Return (X, Y) of the center of cell containing provided text 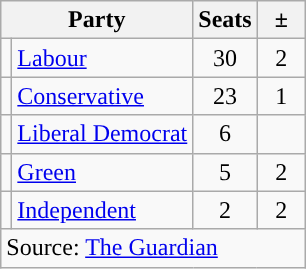
1 (281, 96)
Source: The Guardian (154, 248)
6 (225, 134)
5 (225, 172)
Labour (102, 58)
Seats (225, 20)
Conservative (102, 96)
Green (102, 172)
Party (97, 20)
Independent (102, 210)
± (281, 20)
23 (225, 96)
Liberal Democrat (102, 134)
30 (225, 58)
